Provide the (x, y) coordinate of the cell's center where the given text is located.  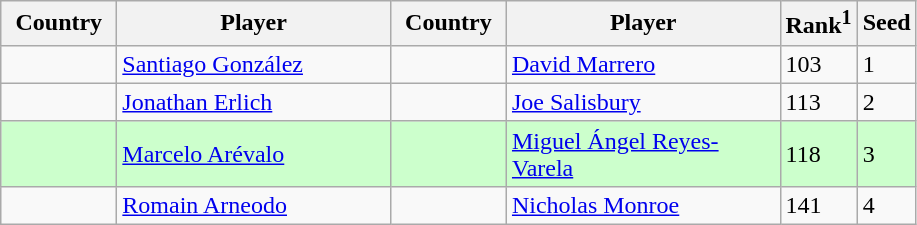
118 (818, 154)
113 (818, 102)
3 (886, 154)
2 (886, 102)
Romain Arneodo (254, 205)
Rank1 (818, 24)
1 (886, 64)
Jonathan Erlich (254, 102)
David Marrero (643, 64)
Seed (886, 24)
Nicholas Monroe (643, 205)
4 (886, 205)
Miguel Ángel Reyes-Varela (643, 154)
Santiago González (254, 64)
Marcelo Arévalo (254, 154)
Joe Salisbury (643, 102)
141 (818, 205)
103 (818, 64)
